Search for the cell housing the specified text and yield its [x, y] center coordinate. 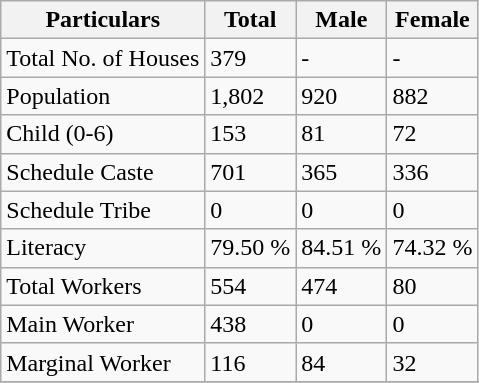
80 [432, 286]
Schedule Caste [103, 172]
474 [342, 286]
882 [432, 96]
336 [432, 172]
438 [250, 324]
116 [250, 362]
Child (0-6) [103, 134]
84.51 % [342, 248]
Schedule Tribe [103, 210]
Population [103, 96]
1,802 [250, 96]
79.50 % [250, 248]
74.32 % [432, 248]
Female [432, 20]
84 [342, 362]
Total No. of Houses [103, 58]
153 [250, 134]
920 [342, 96]
Literacy [103, 248]
Total Workers [103, 286]
32 [432, 362]
554 [250, 286]
Marginal Worker [103, 362]
379 [250, 58]
81 [342, 134]
72 [432, 134]
Main Worker [103, 324]
701 [250, 172]
365 [342, 172]
Total [250, 20]
Male [342, 20]
Particulars [103, 20]
